Pinpoint the cell where the given text exists, returning its [x, y] midpoint coordinate. 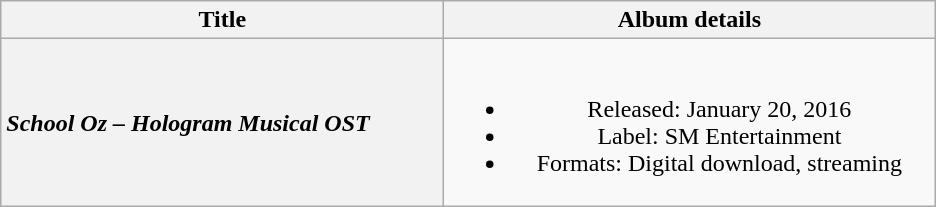
Released: January 20, 2016Label: SM EntertainmentFormats: Digital download, streaming [690, 122]
School Oz – Hologram Musical OST [222, 122]
Album details [690, 20]
Title [222, 20]
